Capture the cell that displays the provided text and extract its (x, y) central coordinate. 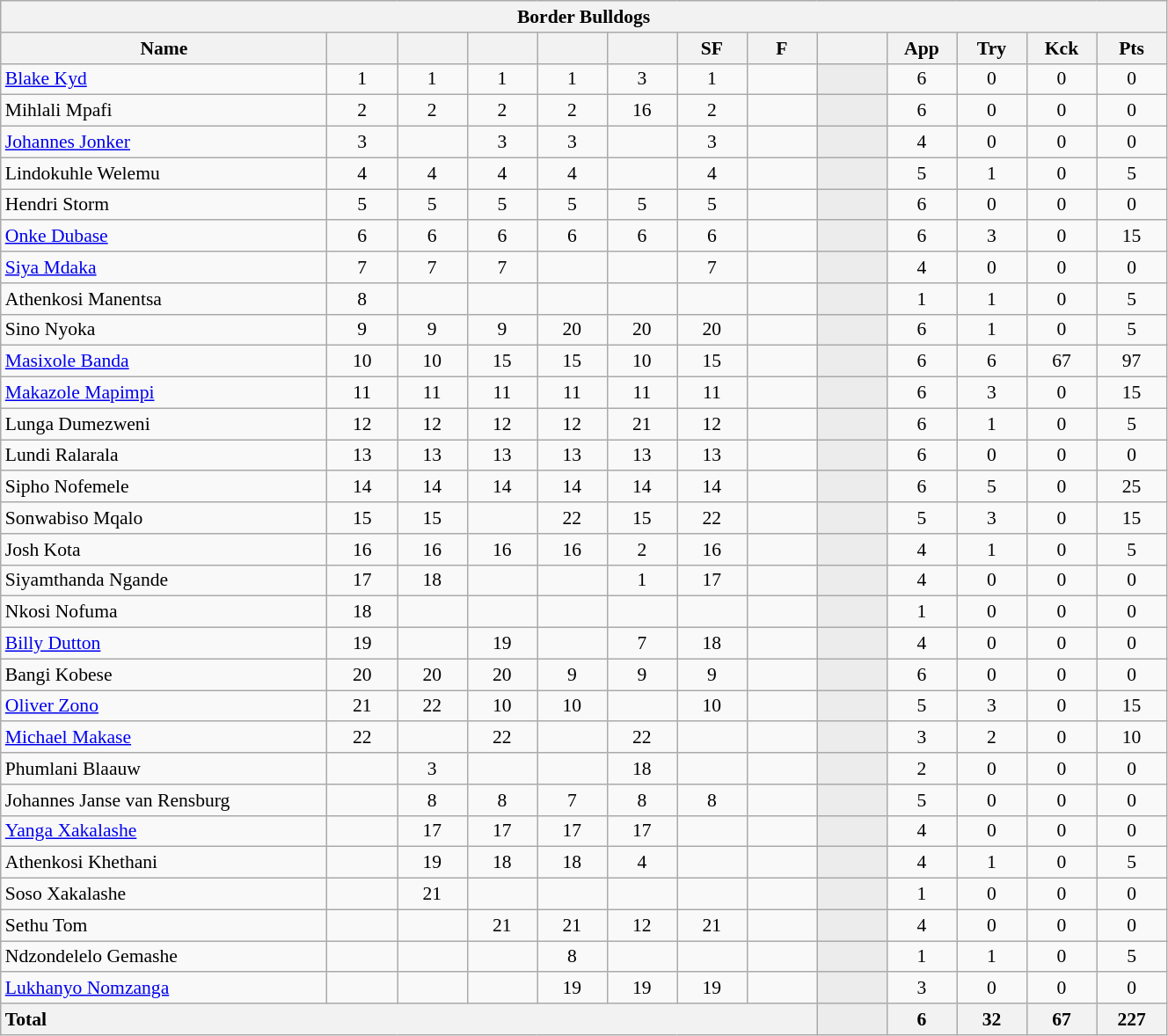
Siya Mdaka (164, 267)
Makazole Mapimpi (164, 393)
Blake Kyd (164, 79)
Nkosi Nofuma (164, 612)
Mihlali Mpafi (164, 111)
Johannes Janse van Rensburg (164, 800)
Lukhanyo Nomzanga (164, 989)
Name (164, 48)
App (922, 48)
Lindokuhle Welemu (164, 173)
Try (992, 48)
Sethu Tom (164, 925)
Athenkosi Manentsa (164, 299)
SF (712, 48)
Lunga Dumezweni (164, 424)
Josh Kota (164, 550)
Bangi Kobese (164, 675)
Billy Dutton (164, 644)
Sipho Nofemele (164, 487)
Pts (1132, 48)
Soso Xakalashe (164, 894)
Total (409, 1019)
227 (1132, 1019)
Michael Makase (164, 738)
Johannes Jonker (164, 142)
Oliver Zono (164, 706)
25 (1132, 487)
97 (1132, 361)
F (782, 48)
Sonwabiso Mqalo (164, 518)
Athenkosi Khethani (164, 863)
Border Bulldogs (584, 17)
Masixole Banda (164, 361)
Lundi Ralarala (164, 456)
Sino Nyoka (164, 330)
Ndzondelelo Gemashe (164, 957)
Hendri Storm (164, 205)
Siyamthanda Ngande (164, 580)
32 (992, 1019)
Phumlani Blaauw (164, 769)
Onke Dubase (164, 237)
Kck (1062, 48)
Yanga Xakalashe (164, 831)
